Search for the cell housing the specified text and yield its (X, Y) center coordinate. 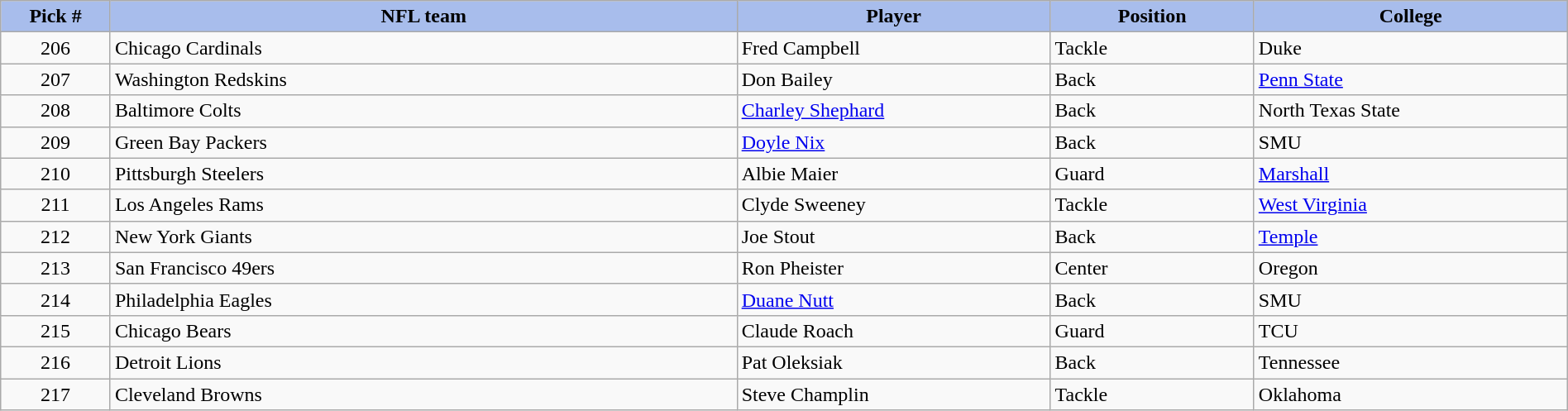
Don Bailey (893, 79)
College (1411, 17)
Fred Campbell (893, 48)
209 (56, 142)
Philadelphia Eagles (423, 299)
Player (893, 17)
Washington Redskins (423, 79)
Pittsburgh Steelers (423, 174)
West Virginia (1411, 205)
Charley Shephard (893, 111)
208 (56, 111)
Center (1152, 268)
Los Angeles Rams (423, 205)
Chicago Cardinals (423, 48)
Penn State (1411, 79)
Cleveland Browns (423, 394)
217 (56, 394)
206 (56, 48)
211 (56, 205)
216 (56, 362)
210 (56, 174)
San Francisco 49ers (423, 268)
212 (56, 237)
Pick # (56, 17)
Pat Oleksiak (893, 362)
214 (56, 299)
Chicago Bears (423, 331)
Green Bay Packers (423, 142)
Tennessee (1411, 362)
Duke (1411, 48)
Detroit Lions (423, 362)
Temple (1411, 237)
Joe Stout (893, 237)
Position (1152, 17)
Baltimore Colts (423, 111)
Albie Maier (893, 174)
Clyde Sweeney (893, 205)
Oklahoma (1411, 394)
Doyle Nix (893, 142)
TCU (1411, 331)
Duane Nutt (893, 299)
207 (56, 79)
Claude Roach (893, 331)
NFL team (423, 17)
New York Giants (423, 237)
213 (56, 268)
North Texas State (1411, 111)
Marshall (1411, 174)
Oregon (1411, 268)
Steve Champlin (893, 394)
215 (56, 331)
Ron Pheister (893, 268)
